Pinpoint the cell where the given text exists, returning its (X, Y) midpoint coordinate. 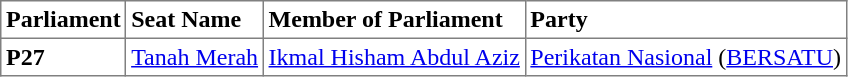
Tanah Merah (194, 57)
Party (686, 20)
Perikatan Nasional (BERSATU) (686, 57)
P27 (64, 57)
Ikmal Hisham Abdul Aziz (394, 57)
Parliament (64, 20)
Seat Name (194, 20)
Member of Parliament (394, 20)
